Scan for the cell matching the given text and deliver its [x, y] coordinate at center. 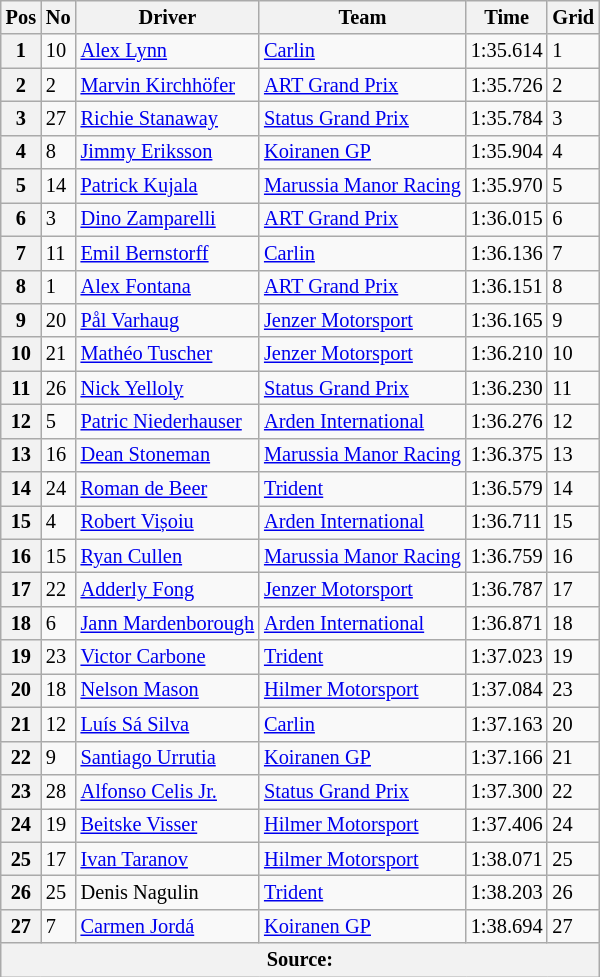
1:36.579 [507, 489]
1:36.210 [507, 354]
1:36.787 [507, 589]
Source: [300, 960]
Jann Mardenborough [168, 623]
Grid [573, 17]
1:36.759 [507, 556]
Adderly Fong [168, 589]
Nelson Mason [168, 690]
No [58, 17]
Beitske Visser [168, 825]
1:36.711 [507, 522]
Pos [21, 17]
1:37.166 [507, 758]
1:35.784 [507, 118]
1:36.015 [507, 219]
28 [58, 791]
Alex Lynn [168, 51]
Luís Sá Silva [168, 724]
1:36.136 [507, 253]
Dean Stoneman [168, 455]
Richie Stanaway [168, 118]
Team [362, 17]
1:38.694 [507, 926]
1:36.276 [507, 421]
1:37.163 [507, 724]
Alex Fontana [168, 287]
Time [507, 17]
Santiago Urrutia [168, 758]
Dino Zamparelli [168, 219]
Ryan Cullen [168, 556]
1:36.375 [507, 455]
1:37.406 [507, 825]
1:37.084 [507, 690]
1:37.023 [507, 657]
Victor Carbone [168, 657]
Ivan Taranov [168, 859]
Jimmy Eriksson [168, 152]
Alfonso Celis Jr. [168, 791]
1:38.203 [507, 892]
Marvin Kirchhöfer [168, 85]
1:36.165 [507, 320]
Nick Yelloly [168, 388]
Patric Niederhauser [168, 421]
1:38.071 [507, 859]
1:37.300 [507, 791]
Patrick Kujala [168, 186]
Carmen Jordá [168, 926]
Roman de Beer [168, 489]
1:35.904 [507, 152]
1:36.230 [507, 388]
1:35.970 [507, 186]
Denis Nagulin [168, 892]
Pål Varhaug [168, 320]
1:35.614 [507, 51]
1:36.151 [507, 287]
Robert Vișoiu [168, 522]
Emil Bernstorff [168, 253]
1:35.726 [507, 85]
Mathéo Tuscher [168, 354]
1:36.871 [507, 623]
Driver [168, 17]
